Detect which cell encompasses the target text, then output its [X, Y] center coordinate. 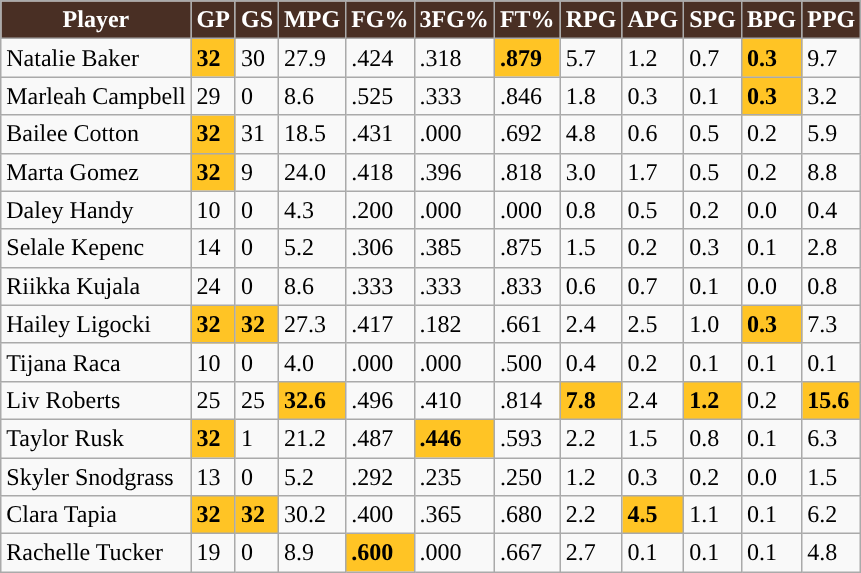
24 [213, 286]
31 [256, 134]
.424 [380, 58]
.487 [380, 438]
GS [256, 20]
GP [213, 20]
18.5 [312, 134]
.680 [527, 515]
32.6 [312, 400]
.661 [527, 324]
Marta Gomez [96, 172]
.818 [527, 172]
Liv Roberts [96, 400]
.496 [380, 400]
4.3 [312, 210]
27.3 [312, 324]
MPG [312, 20]
Natalie Baker [96, 58]
3FG% [454, 20]
.431 [380, 134]
29 [213, 96]
PPG [832, 20]
Tijana Raca [96, 362]
Riikka Kujala [96, 286]
4.0 [312, 362]
1.1 [713, 515]
14 [213, 248]
4.5 [653, 515]
8.9 [312, 553]
.692 [527, 134]
1.0 [713, 324]
30 [256, 58]
Skyler Snodgrass [96, 477]
.846 [527, 96]
7.3 [832, 324]
19 [213, 553]
FG% [380, 20]
.418 [380, 172]
21.2 [312, 438]
Rachelle Tucker [96, 553]
Selale Kepenc [96, 248]
30.2 [312, 515]
.292 [380, 477]
.318 [454, 58]
1.8 [591, 96]
3.0 [591, 172]
.593 [527, 438]
.200 [380, 210]
9 [256, 172]
.250 [527, 477]
27.9 [312, 58]
APG [653, 20]
2.5 [653, 324]
1 [256, 438]
2.7 [591, 553]
9.7 [832, 58]
.410 [454, 400]
Hailey Ligocki [96, 324]
.235 [454, 477]
1.7 [653, 172]
.446 [454, 438]
6.2 [832, 515]
7.8 [591, 400]
24.0 [312, 172]
.365 [454, 515]
2.8 [832, 248]
.500 [527, 362]
.875 [527, 248]
Bailee Cotton [96, 134]
6.3 [832, 438]
8.8 [832, 172]
15.6 [832, 400]
5.7 [591, 58]
.182 [454, 324]
BPG [771, 20]
.667 [527, 553]
.306 [380, 248]
.525 [380, 96]
13 [213, 477]
.417 [380, 324]
.400 [380, 515]
Marleah Campbell [96, 96]
.600 [380, 553]
Player [96, 20]
.879 [527, 58]
SPG [713, 20]
Daley Handy [96, 210]
.385 [454, 248]
RPG [591, 20]
.833 [527, 286]
3.2 [832, 96]
Clara Tapia [96, 515]
.814 [527, 400]
.396 [454, 172]
FT% [527, 20]
5.9 [832, 134]
Taylor Rusk [96, 438]
